Scan for the cell matching the given text and deliver its (x, y) coordinate at center. 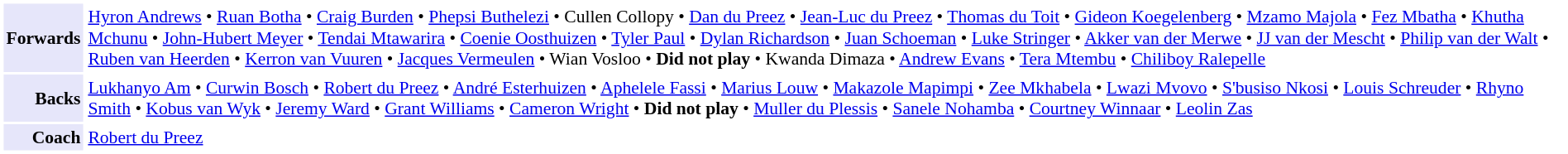
Coach (43, 137)
Robert du Preez (825, 137)
Forwards (43, 37)
Backs (43, 98)
